Locate the cell with the specified text and output its [X, Y] center coordinate. 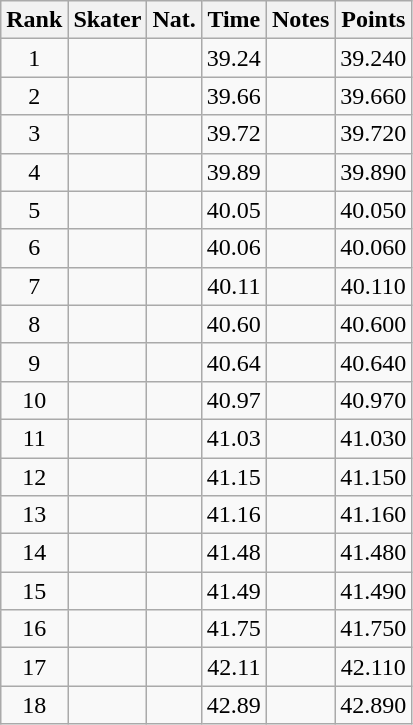
41.750 [374, 629]
41.490 [374, 591]
1 [34, 58]
Rank [34, 20]
41.48 [234, 553]
10 [34, 400]
6 [34, 248]
41.150 [374, 477]
40.110 [374, 286]
8 [34, 324]
14 [34, 553]
13 [34, 515]
Nat. [174, 20]
15 [34, 591]
4 [34, 172]
41.49 [234, 591]
40.060 [374, 248]
39.89 [234, 172]
39.890 [374, 172]
42.110 [374, 667]
40.64 [234, 362]
Time [234, 20]
40.05 [234, 210]
7 [34, 286]
40.970 [374, 400]
16 [34, 629]
Points [374, 20]
40.11 [234, 286]
9 [34, 362]
41.03 [234, 438]
11 [34, 438]
39.24 [234, 58]
39.240 [374, 58]
41.030 [374, 438]
40.050 [374, 210]
Skater [108, 20]
3 [34, 134]
40.06 [234, 248]
17 [34, 667]
42.11 [234, 667]
42.890 [374, 705]
40.640 [374, 362]
18 [34, 705]
39.66 [234, 96]
39.72 [234, 134]
40.600 [374, 324]
39.660 [374, 96]
41.15 [234, 477]
40.97 [234, 400]
41.480 [374, 553]
41.160 [374, 515]
41.75 [234, 629]
5 [34, 210]
2 [34, 96]
39.720 [374, 134]
42.89 [234, 705]
Notes [300, 20]
40.60 [234, 324]
41.16 [234, 515]
12 [34, 477]
